For the text-containing cell, return its midpoint in (X, Y) coordinate format. 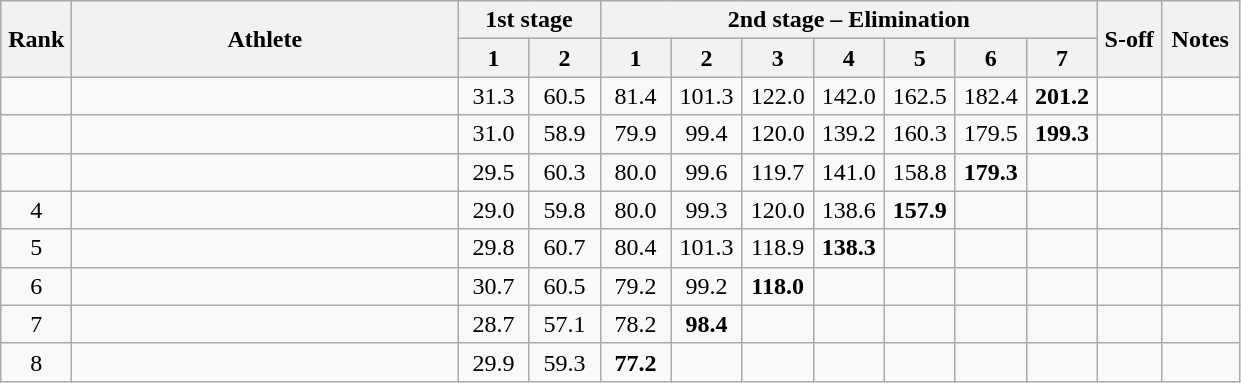
122.0 (778, 96)
157.9 (920, 210)
Notes (1200, 39)
119.7 (778, 172)
60.3 (564, 172)
162.5 (920, 96)
59.3 (564, 362)
142.0 (848, 96)
79.9 (636, 134)
118.9 (778, 248)
99.6 (706, 172)
3 (778, 58)
78.2 (636, 324)
58.9 (564, 134)
31.3 (494, 96)
57.1 (564, 324)
99.2 (706, 286)
29.9 (494, 362)
139.2 (848, 134)
160.3 (920, 134)
29.8 (494, 248)
S-off (1129, 39)
158.8 (920, 172)
Athlete (265, 39)
29.0 (494, 210)
179.3 (990, 172)
31.0 (494, 134)
28.7 (494, 324)
Rank (36, 39)
81.4 (636, 96)
179.5 (990, 134)
1st stage (529, 20)
138.6 (848, 210)
80.4 (636, 248)
199.3 (1062, 134)
77.2 (636, 362)
8 (36, 362)
99.3 (706, 210)
59.8 (564, 210)
2nd stage – Elimination (848, 20)
138.3 (848, 248)
29.5 (494, 172)
182.4 (990, 96)
98.4 (706, 324)
201.2 (1062, 96)
79.2 (636, 286)
118.0 (778, 286)
141.0 (848, 172)
99.4 (706, 134)
60.7 (564, 248)
30.7 (494, 286)
